Return [x, y] of the center of cell containing provided text 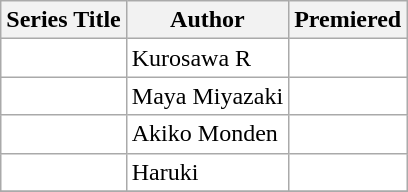
Premiered [348, 20]
Author [207, 20]
Kurosawa R [207, 58]
Haruki [207, 172]
Series Title [64, 20]
Maya Miyazaki [207, 96]
Akiko Monden [207, 134]
